From the cell containing the given text, extract its center point as [X, Y] coordinate. 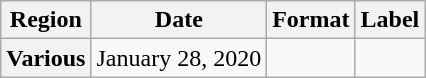
Format [311, 20]
Region [46, 20]
Date [179, 20]
Various [46, 58]
Label [390, 20]
January 28, 2020 [179, 58]
